Pinpoint the cell where the given text exists, returning its (x, y) midpoint coordinate. 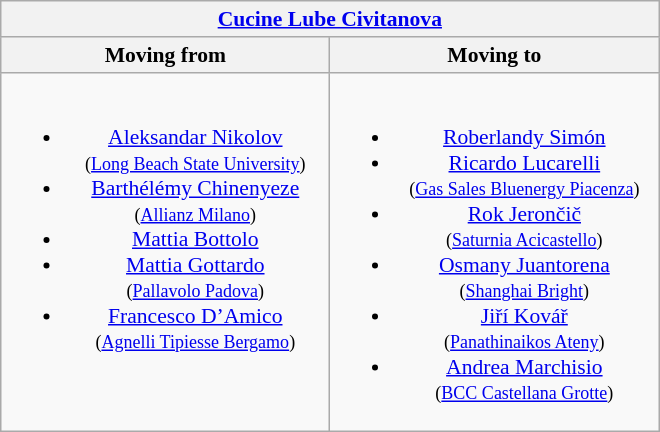
Moving to (494, 55)
Moving from (166, 55)
Cucine Lube Civitanova (330, 19)
